Extract the (x, y) coordinate from the center of the cell holding the provided text.  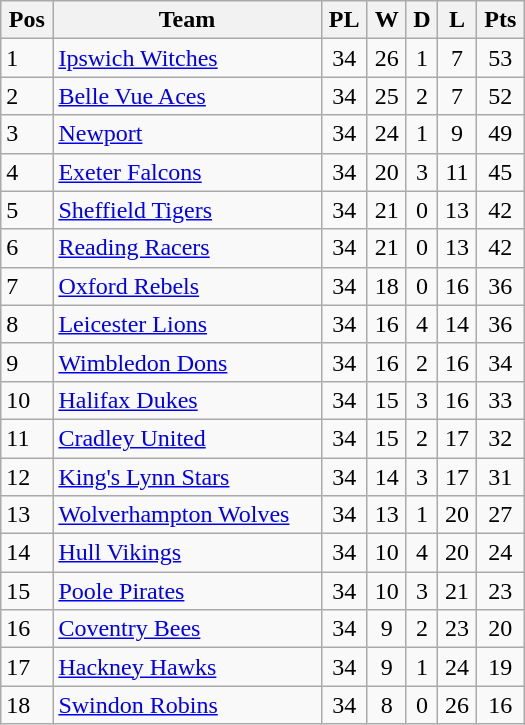
Halifax Dukes (187, 400)
W (386, 20)
5 (27, 210)
Poole Pirates (187, 591)
Wolverhampton Wolves (187, 515)
Ipswich Witches (187, 58)
Cradley United (187, 438)
25 (386, 96)
Swindon Robins (187, 705)
Oxford Rebels (187, 286)
Reading Racers (187, 248)
L (458, 20)
6 (27, 248)
Coventry Bees (187, 629)
Hackney Hawks (187, 667)
Exeter Falcons (187, 172)
52 (500, 96)
45 (500, 172)
49 (500, 134)
Pos (27, 20)
Hull Vikings (187, 553)
King's Lynn Stars (187, 477)
19 (500, 667)
27 (500, 515)
Newport (187, 134)
D (422, 20)
Team (187, 20)
Pts (500, 20)
Leicester Lions (187, 324)
33 (500, 400)
12 (27, 477)
31 (500, 477)
PL (344, 20)
Sheffield Tigers (187, 210)
53 (500, 58)
Wimbledon Dons (187, 362)
32 (500, 438)
Belle Vue Aces (187, 96)
